Determine the [X, Y] coordinate at the center of the cell enclosing the given text.  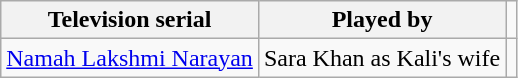
Sara Khan as Kali's wife [382, 58]
Played by [382, 20]
Namah Lakshmi Narayan [130, 58]
Television serial [130, 20]
